Detect which cell encompasses the target text, then output its (x, y) center coordinate. 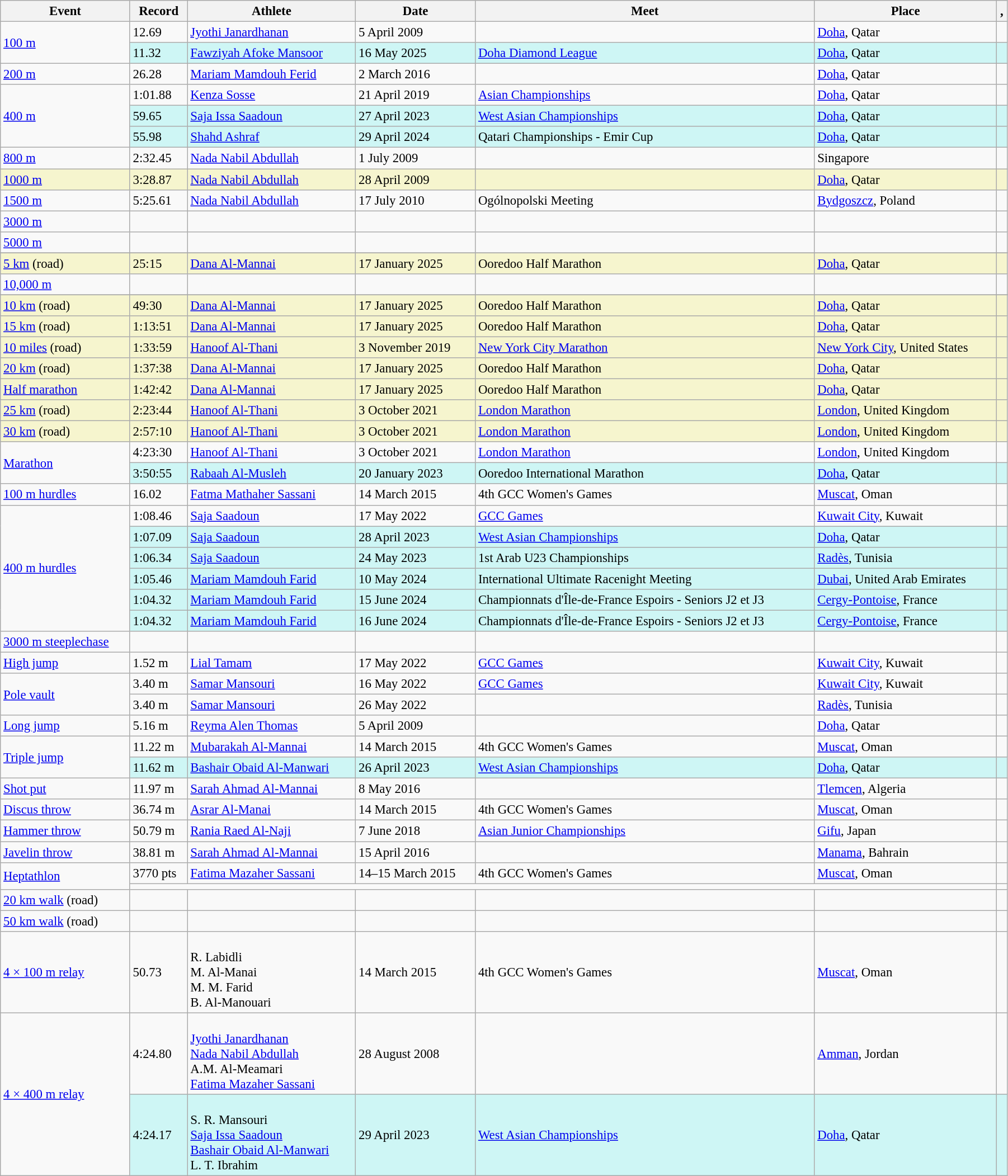
15 June 2024 (416, 600)
Rabaah Al-Musleh (272, 474)
Heptathlon (65, 876)
100 m hurdles (65, 495)
15 April 2016 (416, 852)
21 April 2019 (416, 95)
Place (906, 11)
11.22 m (159, 747)
1:06.34 (159, 558)
4 × 100 m relay (65, 972)
1st Arab U23 Championships (645, 558)
Ooredoo International Marathon (645, 474)
26 April 2023 (416, 768)
24 May 2023 (416, 558)
Bashair Obaid Al-Manwari (272, 768)
Record (159, 11)
Meet (645, 11)
1500 m (65, 200)
1.52 m (159, 663)
200 m (65, 74)
27 April 2023 (416, 116)
5000 m (65, 242)
16 May 2025 (416, 53)
Event (65, 11)
10 miles (road) (65, 347)
400 m (65, 116)
17 July 2010 (416, 200)
Discus throw (65, 810)
20 km (road) (65, 369)
11.62 m (159, 768)
3770 pts (159, 873)
10 km (road) (65, 305)
4 × 400 m relay (65, 1094)
Mubarakah Al-Mannai (272, 747)
3:28.87 (159, 180)
5:25.61 (159, 200)
400 m hurdles (65, 568)
50.79 m (159, 831)
10 May 2024 (416, 579)
15 km (road) (65, 327)
Doha Diamond League (645, 53)
International Ultimate Racenight Meeting (645, 579)
Triple jump (65, 757)
29 April 2023 (416, 1135)
Bydgoszcz, Poland (906, 200)
25 km (road) (65, 410)
Dubai, United Arab Emirates (906, 579)
26.28 (159, 74)
2 March 2016 (416, 74)
Ogólnopolski Meeting (645, 200)
1:05.46 (159, 579)
4:24.17 (159, 1135)
16 June 2024 (416, 621)
Shot put (65, 789)
50 km walk (road) (65, 921)
3:50:55 (159, 474)
Athlete (272, 11)
Amman, Jordan (906, 1054)
Gifu, Japan (906, 831)
1:33:59 (159, 347)
New York City Marathon (645, 347)
1:37:38 (159, 369)
4:23:30 (159, 452)
28 August 2008 (416, 1054)
50.73 (159, 972)
16 May 2022 (416, 684)
High jump (65, 663)
1 July 2009 (416, 158)
20 January 2023 (416, 474)
1:01.88 (159, 95)
Fatima Mazaher Sassani (272, 873)
8 May 2016 (416, 789)
29 April 2024 (416, 137)
20 km walk (road) (65, 900)
2:32.45 (159, 158)
3 November 2019 (416, 347)
Saja Issa Saadoun (272, 116)
Marathon (65, 463)
26 May 2022 (416, 705)
Fawziyah Afoke Mansoor (272, 53)
Asrar Al-Manai (272, 810)
Half marathon (65, 390)
Long jump (65, 726)
Qatari Championships - Emir Cup (645, 137)
59.65 (159, 116)
800 m (65, 158)
4:24.80 (159, 1054)
Singapore (906, 158)
1000 m (65, 180)
5.16 m (159, 726)
16.02 (159, 495)
Date (416, 11)
12.69 (159, 32)
3000 m (65, 221)
Javelin throw (65, 852)
7 June 2018 (416, 831)
11.97 m (159, 789)
Jyothi Janardhanan (272, 32)
2:23:44 (159, 410)
1:42:42 (159, 390)
Shahd Ashraf (272, 137)
Lial Tamam (272, 663)
30 km (road) (65, 432)
New York City, United States (906, 347)
1:07.09 (159, 537)
Reyma Alen Thomas (272, 726)
Asian Championships (645, 95)
14–15 March 2015 (416, 873)
3000 m steeplechase (65, 642)
1:08.46 (159, 516)
1:13:51 (159, 327)
Rania Raed Al-Naji (272, 831)
Fatma Mathaher Sassani (272, 495)
Jyothi JanardhananNada Nabil AbdullahA.M. Al-MeamariFatima Mazaher Sassani (272, 1054)
Kenza Sosse (272, 95)
Mariam Mamdouh Ferid (272, 74)
Asian Junior Championships (645, 831)
11.32 (159, 53)
2:57:10 (159, 432)
Hammer throw (65, 831)
28 April 2023 (416, 537)
Manama, Bahrain (906, 852)
10,000 m (65, 285)
S. R. MansouriSaja Issa SaadounBashair Obaid Al-ManwariL. T. Ibrahim (272, 1135)
, (1001, 11)
25:15 (159, 263)
49:30 (159, 305)
Pole vault (65, 695)
55.98 (159, 137)
28 April 2009 (416, 180)
38.81 m (159, 852)
5 km (road) (65, 263)
R. LabidliM. Al-ManaiM. M. FaridB. Al-Manouari (272, 972)
100 m (65, 42)
36.74 m (159, 810)
Tlemcen, Algeria (906, 789)
